Extract the (x, y) coordinate from the center of the cell holding the provided text.  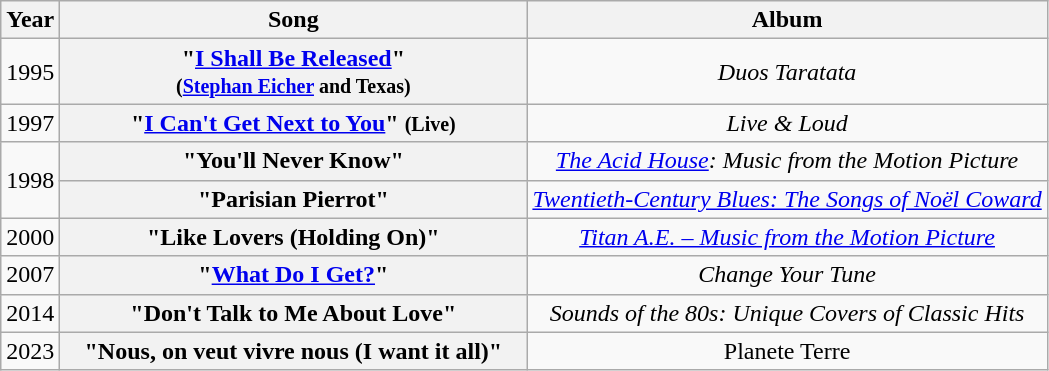
"Don't Talk to Me About Love" (294, 313)
Twentieth-Century Blues: The Songs of Noël Coward (787, 199)
Live & Loud (787, 123)
"Like Lovers (Holding On)" (294, 237)
"I Shall Be Released"(Stephan Eicher and Texas) (294, 72)
Change Your Tune (787, 275)
1997 (30, 123)
Song (294, 20)
2000 (30, 237)
2014 (30, 313)
Duos Taratata (787, 72)
Planete Terre (787, 351)
Sounds of the 80s: Unique Covers of Classic Hits (787, 313)
"What Do I Get?" (294, 275)
"Nous, on veut vivre nous (I want it all)" (294, 351)
"I Can't Get Next to You" (Live) (294, 123)
"Parisian Pierrot" (294, 199)
Album (787, 20)
1995 (30, 72)
Year (30, 20)
"You'll Never Know" (294, 161)
1998 (30, 180)
The Acid House: Music from the Motion Picture (787, 161)
Titan A.E. – Music from the Motion Picture (787, 237)
2007 (30, 275)
2023 (30, 351)
